Capture the cell that displays the provided text and extract its [x, y] central coordinate. 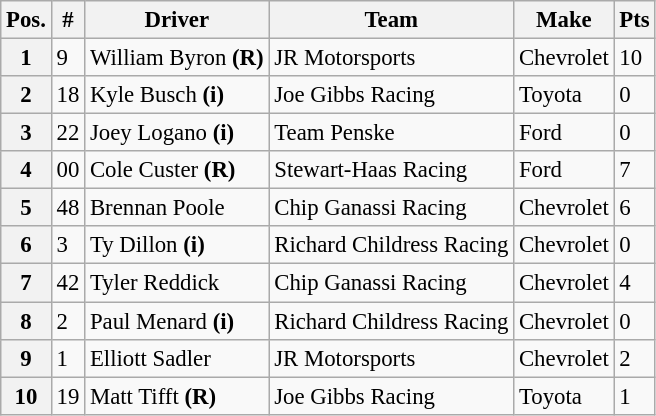
Team Penske [392, 133]
William Byron (R) [177, 58]
Cole Custer (R) [177, 170]
Matt Tifft (R) [177, 396]
48 [68, 208]
Make [564, 20]
Kyle Busch (i) [177, 95]
Ty Dillon (i) [177, 245]
Pts [634, 20]
42 [68, 283]
18 [68, 95]
5 [26, 208]
Team [392, 20]
Joey Logano (i) [177, 133]
# [68, 20]
19 [68, 396]
Stewart-Haas Racing [392, 170]
Brennan Poole [177, 208]
Elliott Sadler [177, 358]
Pos. [26, 20]
22 [68, 133]
00 [68, 170]
Tyler Reddick [177, 283]
Paul Menard (i) [177, 321]
Driver [177, 20]
8 [26, 321]
